Capture the cell that displays the provided text and extract its [x, y] central coordinate. 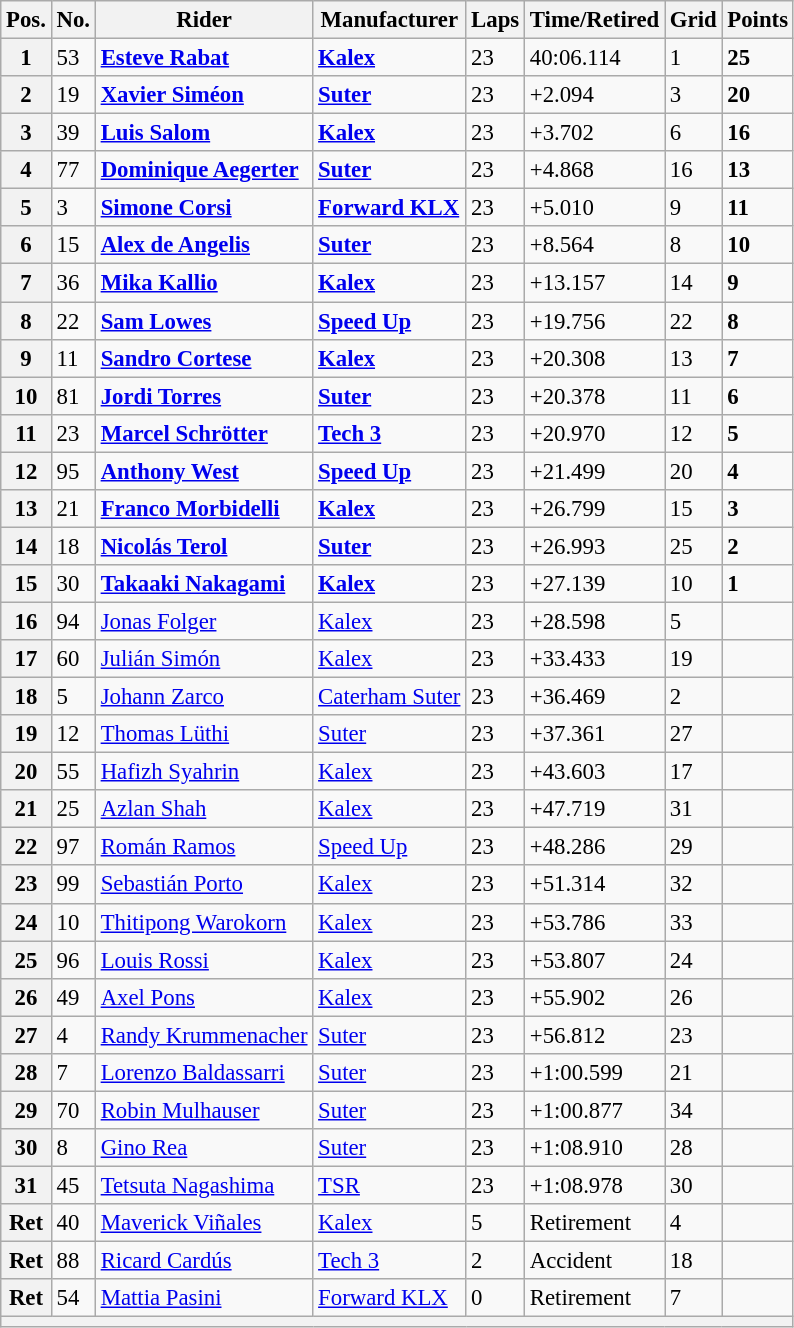
Robin Mulhauser [204, 1110]
81 [73, 396]
Manufacturer [390, 20]
+53.807 [594, 960]
+47.719 [594, 809]
+26.993 [594, 546]
53 [73, 58]
Thomas Lüthi [204, 734]
+26.799 [594, 509]
Alex de Angelis [204, 245]
Time/Retired [594, 20]
77 [73, 170]
Maverick Viñales [204, 1223]
+53.786 [594, 922]
+21.499 [594, 471]
+2.094 [594, 95]
Mattia Pasini [204, 1298]
Pos. [26, 20]
+51.314 [594, 885]
Johann Zarco [204, 697]
36 [73, 283]
Nicolás Terol [204, 546]
No. [73, 20]
Ricard Cardús [204, 1261]
Accident [594, 1261]
Marcel Schrötter [204, 433]
Hafizh Syahrin [204, 772]
+28.598 [594, 621]
97 [73, 847]
Julián Simón [204, 659]
+3.702 [594, 133]
+13.157 [594, 283]
+1:08.910 [594, 1148]
Randy Krummenacher [204, 1035]
Caterham Suter [390, 697]
33 [694, 922]
34 [694, 1110]
40:06.114 [594, 58]
Xavier Siméon [204, 95]
Román Ramos [204, 847]
Simone Corsi [204, 208]
49 [73, 997]
95 [73, 471]
+20.378 [594, 396]
Grid [694, 20]
Esteve Rabat [204, 58]
Luis Salom [204, 133]
60 [73, 659]
Laps [496, 20]
Points [758, 20]
+56.812 [594, 1035]
+37.361 [594, 734]
99 [73, 885]
55 [73, 772]
54 [73, 1298]
Sandro Cortese [204, 358]
32 [694, 885]
+48.286 [594, 847]
0 [496, 1298]
Lorenzo Baldassarri [204, 1073]
94 [73, 621]
39 [73, 133]
+5.010 [594, 208]
Sebastián Porto [204, 885]
Anthony West [204, 471]
Jordi Torres [204, 396]
Dominique Aegerter [204, 170]
Jonas Folger [204, 621]
Axel Pons [204, 997]
+36.469 [594, 697]
Azlan Shah [204, 809]
Takaaki Nakagami [204, 584]
+43.603 [594, 772]
96 [73, 960]
+1:08.978 [594, 1185]
TSR [390, 1185]
88 [73, 1261]
70 [73, 1110]
45 [73, 1185]
+20.308 [594, 358]
Tetsuta Nagashima [204, 1185]
Thitipong Warokorn [204, 922]
+55.902 [594, 997]
+33.433 [594, 659]
Louis Rossi [204, 960]
+27.139 [594, 584]
Rider [204, 20]
+8.564 [594, 245]
+1:00.877 [594, 1110]
40 [73, 1223]
Mika Kallio [204, 283]
Gino Rea [204, 1148]
+19.756 [594, 321]
Sam Lowes [204, 321]
+1:00.599 [594, 1073]
+20.970 [594, 433]
+4.868 [594, 170]
Franco Morbidelli [204, 509]
